Return [X, Y] of the center of cell containing provided text 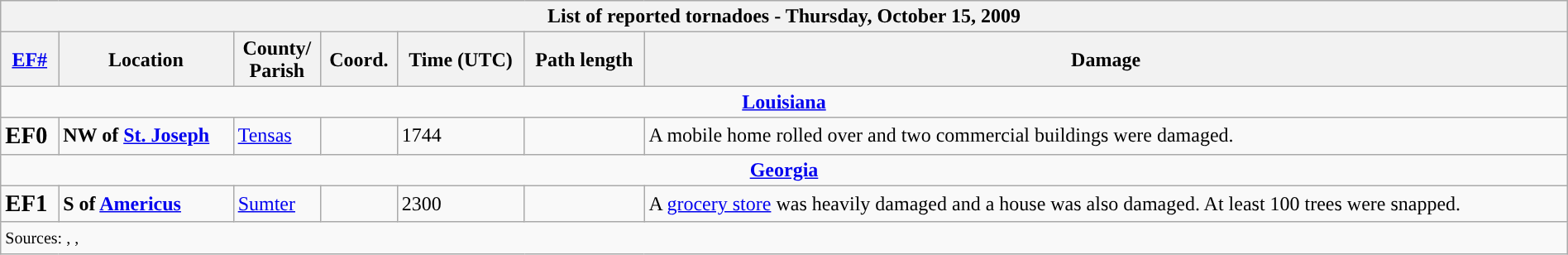
County/Parish [276, 60]
A mobile home rolled over and two commercial buildings were damaged. [1106, 136]
EF0 [30, 136]
S of Americus [146, 204]
Coord. [359, 60]
A grocery store was heavily damaged and a house was also damaged. At least 100 trees were snapped. [1106, 204]
Sources: , , [784, 238]
Time (UTC) [461, 60]
Damage [1106, 60]
EF1 [30, 204]
1744 [461, 136]
NW of St. Joseph [146, 136]
Path length [584, 60]
EF# [30, 60]
Location [146, 60]
2300 [461, 204]
List of reported tornadoes - Thursday, October 15, 2009 [784, 17]
Louisiana [784, 102]
Sumter [276, 204]
Tensas [276, 136]
Georgia [784, 170]
